Locate the cell with the specified text and output its [x, y] center coordinate. 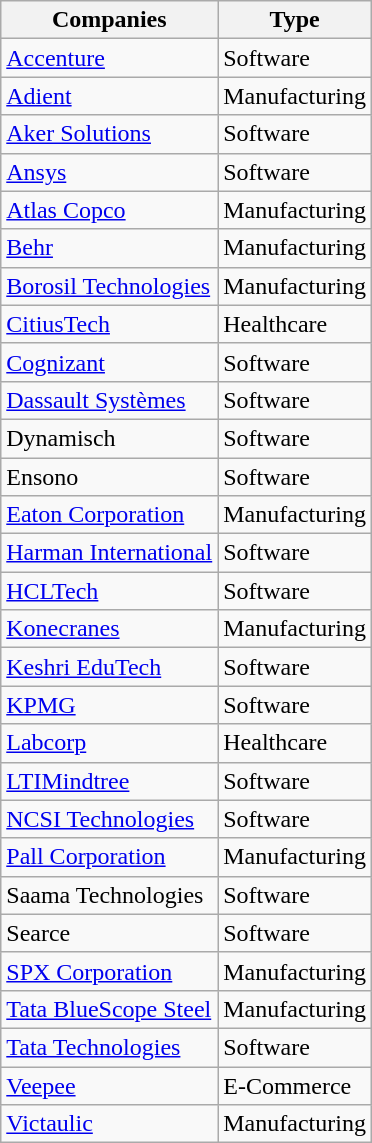
Cognizant [110, 362]
KPMG [110, 705]
Searce [110, 933]
NCSI Technologies [110, 819]
Victaulic [110, 1124]
Pall Corporation [110, 857]
Dassault Systèmes [110, 400]
Keshri EduTech [110, 667]
Eaton Corporation [110, 515]
LTIMindtree [110, 781]
Ansys [110, 172]
Companies [110, 20]
E-Commerce [295, 1085]
HCLTech [110, 591]
Atlas Copco [110, 210]
CitiusTech [110, 324]
Accenture [110, 58]
Dynamisch [110, 438]
Konecranes [110, 629]
Veepee [110, 1085]
Aker Solutions [110, 134]
Ensono [110, 477]
Borosil Technologies [110, 286]
Adient [110, 96]
Labcorp [110, 743]
SPX Corporation [110, 971]
Tata Technologies [110, 1047]
Type [295, 20]
Saama Technologies [110, 895]
Tata BlueScope Steel [110, 1009]
Harman International [110, 553]
Behr [110, 248]
